For the text-containing cell, return its midpoint in (x, y) coordinate format. 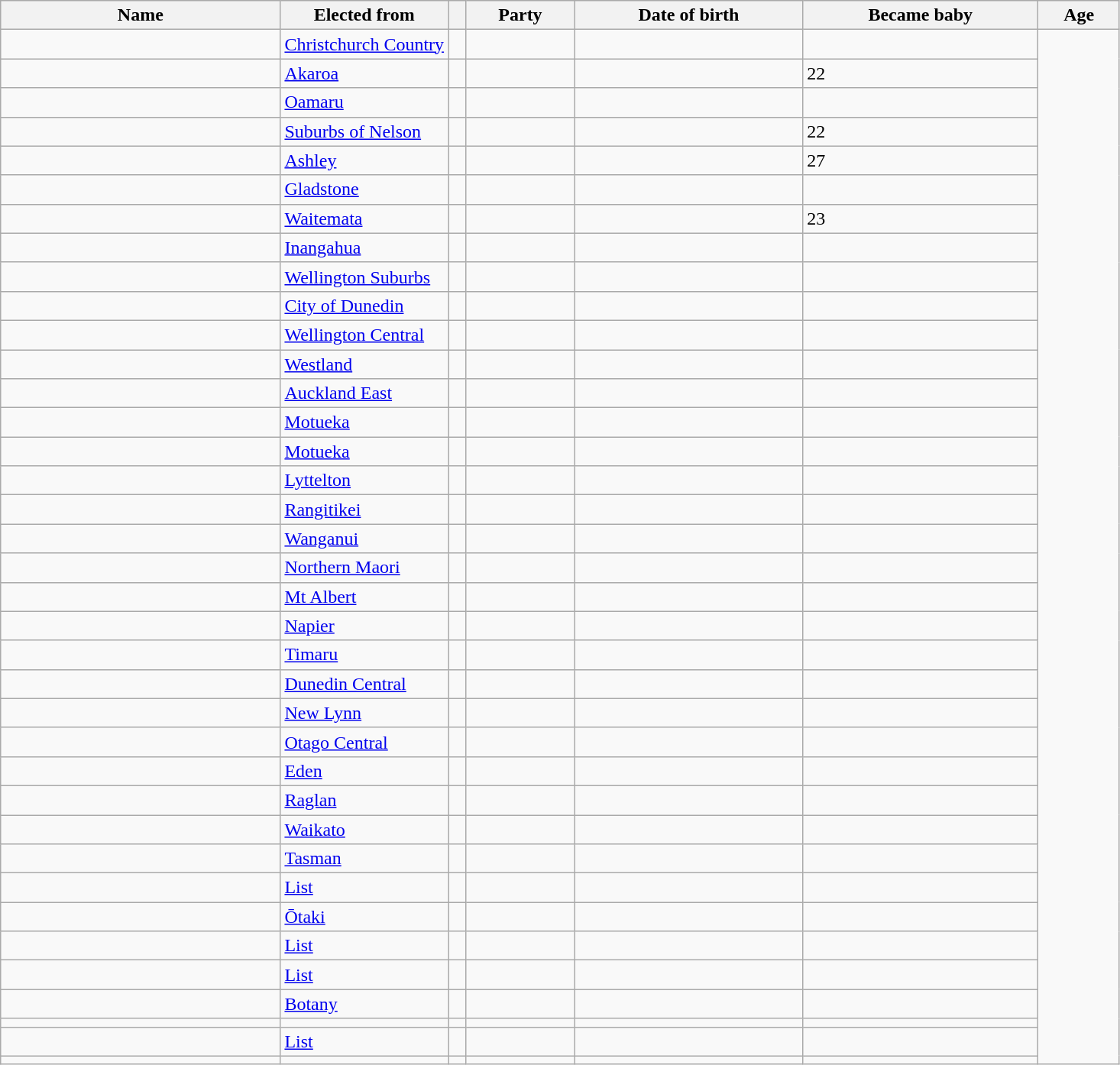
Waitemata (364, 219)
Wellington Suburbs (364, 277)
27 (921, 160)
Dunedin Central (364, 684)
Suburbs of Nelson (364, 131)
Eden (364, 771)
Akaroa (364, 73)
Gladstone (364, 189)
Name (141, 15)
Became baby (921, 15)
Wanganui (364, 539)
Elected from (364, 15)
Tasman (364, 859)
Auckland East (364, 393)
Timaru (364, 655)
Northern Maori (364, 568)
Date of birth (688, 15)
Rangitikei (364, 510)
Party (521, 15)
Inangahua (364, 248)
Ōtaki (364, 917)
Lyttelton (364, 481)
New Lynn (364, 713)
Napier (364, 626)
Otago Central (364, 742)
Christchurch Country (364, 44)
Botany (364, 1004)
City of Dunedin (364, 306)
Ashley (364, 160)
Wellington Central (364, 335)
23 (921, 219)
Raglan (364, 800)
Waikato (364, 829)
Age (1079, 15)
Mt Albert (364, 597)
Oamaru (364, 102)
Westland (364, 364)
